Search for the cell housing the specified text and yield its [X, Y] center coordinate. 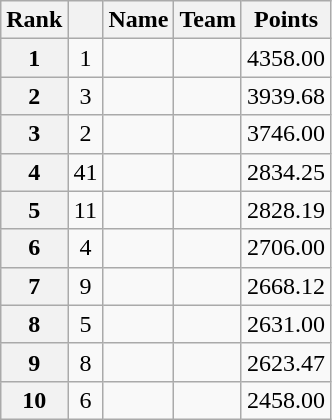
7 [34, 286]
2623.47 [286, 362]
Team [208, 20]
2706.00 [286, 248]
Rank [34, 20]
Points [286, 20]
Name [138, 20]
2834.25 [286, 172]
10 [34, 400]
3746.00 [286, 134]
2458.00 [286, 400]
2828.19 [286, 210]
11 [86, 210]
2631.00 [286, 324]
4358.00 [286, 58]
41 [86, 172]
2668.12 [286, 286]
3939.68 [286, 96]
